For the text-containing cell, return its midpoint in [x, y] coordinate format. 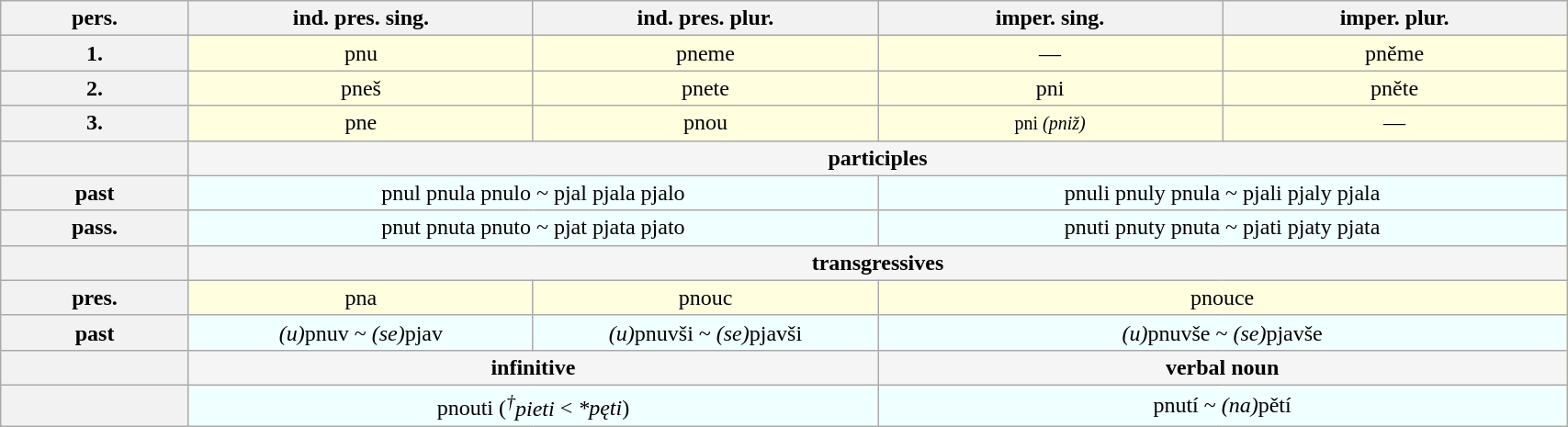
pnuti pnuty pnuta ~ pjati pjaty pjata [1223, 228]
(u)pnuvše ~ (se)pjavše [1223, 332]
pres. [96, 298]
3. [96, 123]
pnutí ~ (na)pětí [1223, 406]
pneme [705, 53]
(u)pnuv ~ (se)pjav [360, 332]
participles [877, 158]
pneš [360, 88]
pnu [360, 53]
pnut pnuta pnuto ~ pjat pjata pjato [533, 228]
imper. sing. [1051, 18]
pers. [96, 18]
pnouc [705, 298]
pnouti (†pieti < *pęti) [533, 406]
pni [1051, 88]
verbal noun [1223, 367]
pněte [1394, 88]
pnou [705, 123]
ind. pres. plur. [705, 18]
pass. [96, 228]
1. [96, 53]
pna [360, 298]
infinitive [533, 367]
pni (pniž) [1051, 123]
pne [360, 123]
pnouce [1223, 298]
pnuli pnuly pnula ~ pjali pjaly pjala [1223, 193]
imper. plur. [1394, 18]
pnete [705, 88]
transgressives [877, 263]
pněme [1394, 53]
2. [96, 88]
ind. pres. sing. [360, 18]
pnul pnula pnulo ~ pjal pjala pjalo [533, 193]
(u)pnuvši ~ (se)pjavši [705, 332]
